Return the [X, Y] coordinate for the center point of the cell that contains the specified text.  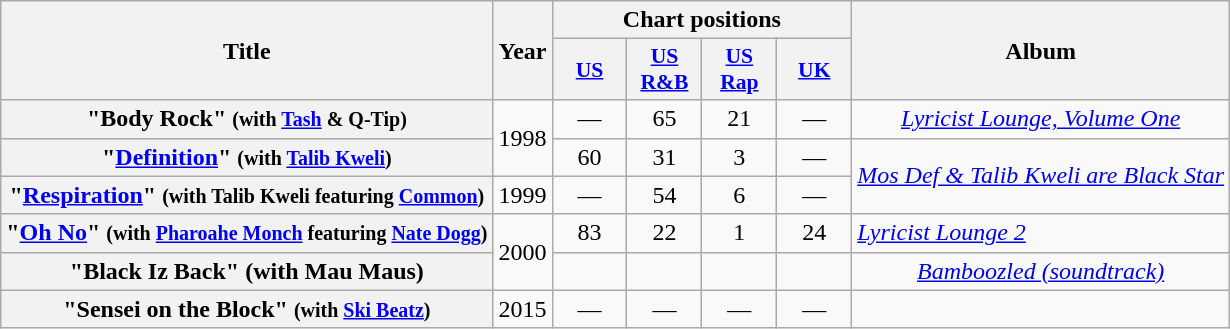
Chart positions [702, 20]
3 [740, 157]
USRap [740, 70]
1999 [522, 195]
6 [740, 195]
1998 [522, 138]
24 [814, 233]
21 [740, 119]
Lyricist Lounge, Volume One [1041, 119]
USR&B [664, 70]
"Body Rock" (with Tash & Q-Tip) [247, 119]
Bamboozled (soundtrack) [1041, 271]
"Oh No" (with Pharoahe Monch featuring Nate Dogg) [247, 233]
UK [814, 70]
US [590, 70]
Title [247, 50]
Year [522, 50]
"Sensei on the Block" (with Ski Beatz) [247, 309]
"Respiration" (with Talib Kweli featuring Common) [247, 195]
Lyricist Lounge 2 [1041, 233]
60 [590, 157]
22 [664, 233]
83 [590, 233]
1 [740, 233]
31 [664, 157]
"Definition" (with Talib Kweli) [247, 157]
54 [664, 195]
65 [664, 119]
Album [1041, 50]
Mos Def & Talib Kweli are Black Star [1041, 176]
2000 [522, 252]
"Black Iz Back" (with Mau Maus) [247, 271]
2015 [522, 309]
